From the cell containing the given text, extract its center point as (X, Y) coordinate. 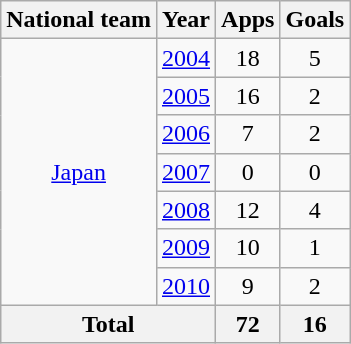
4 (315, 210)
9 (248, 286)
Total (108, 324)
7 (248, 134)
2010 (186, 286)
2009 (186, 248)
5 (315, 58)
10 (248, 248)
12 (248, 210)
72 (248, 324)
National team (79, 20)
Year (186, 20)
2005 (186, 96)
2008 (186, 210)
1 (315, 248)
Apps (248, 20)
18 (248, 58)
2007 (186, 172)
2004 (186, 58)
Goals (315, 20)
2006 (186, 134)
Japan (79, 172)
